Locate the cell with the specified text and output its (x, y) center coordinate. 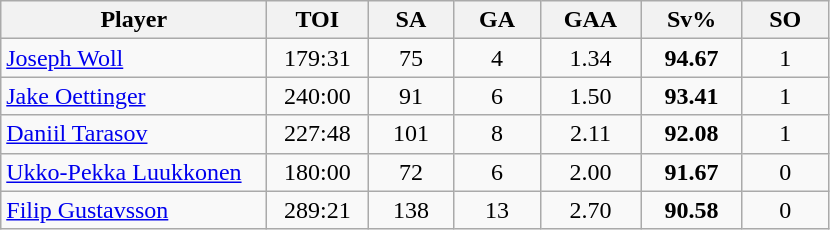
Player (134, 20)
138 (411, 210)
8 (497, 134)
72 (411, 172)
SA (411, 20)
93.41 (692, 96)
Sv% (692, 20)
2.11 (590, 134)
GA (497, 20)
Ukko-Pekka Luukkonen (134, 172)
TOI (318, 20)
Filip Gustavsson (134, 210)
2.70 (590, 210)
94.67 (692, 58)
240:00 (318, 96)
Jake Oettinger (134, 96)
180:00 (318, 172)
Daniil Tarasov (134, 134)
75 (411, 58)
13 (497, 210)
92.08 (692, 134)
1.34 (590, 58)
Joseph Woll (134, 58)
227:48 (318, 134)
90.58 (692, 210)
91 (411, 96)
4 (497, 58)
91.67 (692, 172)
1.50 (590, 96)
2.00 (590, 172)
GAA (590, 20)
101 (411, 134)
SO (785, 20)
179:31 (318, 58)
289:21 (318, 210)
